Locate the cell with the specified text and output its [x, y] center coordinate. 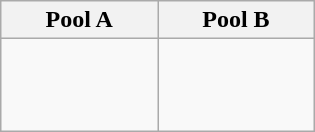
Pool B [236, 20]
Pool A [80, 20]
